From the cell containing the given text, extract its center point as (X, Y) coordinate. 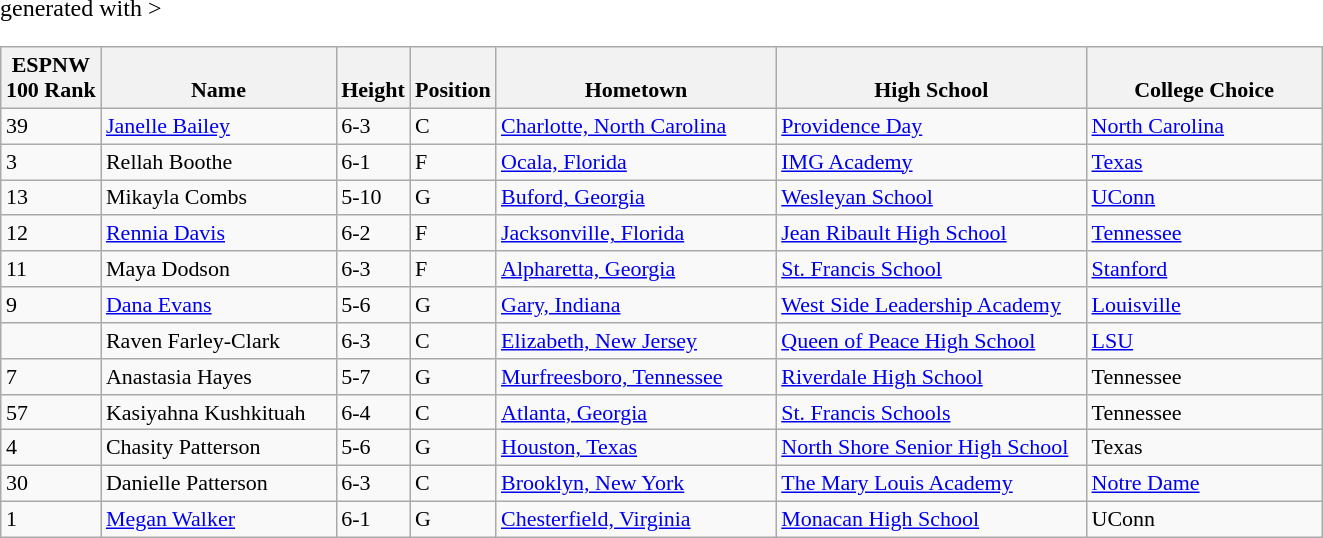
Anastasia Hayes (218, 376)
4 (51, 448)
Name (218, 78)
LSU (1204, 341)
Murfreesboro, Tennessee (636, 376)
Elizabeth, New Jersey (636, 341)
Brooklyn, New York (636, 484)
57 (51, 412)
Hometown (636, 78)
Gary, Indiana (636, 305)
North Shore Senior High School (931, 448)
Atlanta, Georgia (636, 412)
Alpharetta, Georgia (636, 269)
Stanford (1204, 269)
Notre Dame (1204, 484)
The Mary Louis Academy (931, 484)
West Side Leadership Academy (931, 305)
Rennia Davis (218, 233)
North Carolina (1204, 126)
Kasiyahna Kushkituah (218, 412)
7 (51, 376)
High School (931, 78)
12 (51, 233)
Providence Day (931, 126)
Megan Walker (218, 519)
Mikayla Combs (218, 198)
Louisville (1204, 305)
11 (51, 269)
5-10 (373, 198)
Height (373, 78)
5-7 (373, 376)
St. Francis School (931, 269)
Charlotte, North Carolina (636, 126)
College Choice (1204, 78)
Jacksonville, Florida (636, 233)
9 (51, 305)
Chesterfield, Virginia (636, 519)
1 (51, 519)
Janelle Bailey (218, 126)
Position (453, 78)
39 (51, 126)
Maya Dodson (218, 269)
Jean Ribault High School (931, 233)
Monacan High School (931, 519)
30 (51, 484)
Riverdale High School (931, 376)
Wesleyan School (931, 198)
IMG Academy (931, 162)
Rellah Boothe (218, 162)
3 (51, 162)
Dana Evans (218, 305)
6-2 (373, 233)
Raven Farley-Clark (218, 341)
Queen of Peace High School (931, 341)
13 (51, 198)
St. Francis Schools (931, 412)
6-4 (373, 412)
ESPNW100 Rank (51, 78)
Chasity Patterson (218, 448)
Ocala, Florida (636, 162)
Danielle Patterson (218, 484)
Houston, Texas (636, 448)
Buford, Georgia (636, 198)
